Identify which cell holds the provided text, then report its (X, Y) central coordinate. 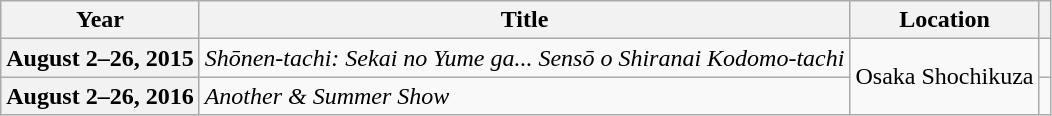
August 2–26, 2016 (100, 96)
Title (524, 20)
Shōnen-tachi: Sekai no Yume ga... Sensō o Shiranai Kodomo-tachi (524, 58)
Another & Summer Show (524, 96)
Osaka Shochikuza (944, 77)
August 2–26, 2015 (100, 58)
Location (944, 20)
Year (100, 20)
